For the text-containing cell, return its midpoint in [x, y] coordinate format. 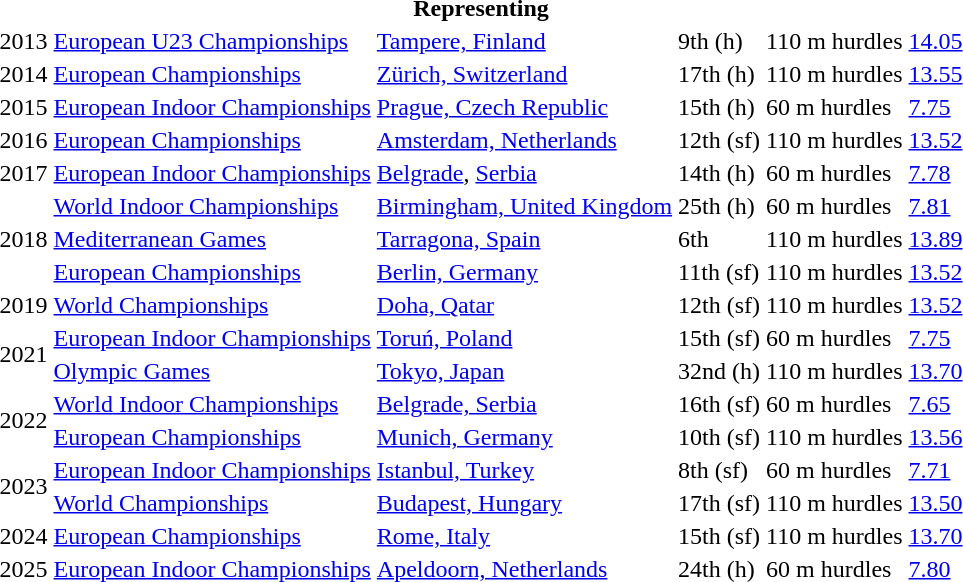
Toruń, Poland [524, 338]
25th (h) [720, 206]
Amsterdam, Netherlands [524, 140]
17th (sf) [720, 503]
9th (h) [720, 41]
Prague, Czech Republic [524, 107]
Birmingham, United Kingdom [524, 206]
European U23 Championships [212, 41]
Doha, Qatar [524, 305]
Munich, Germany [524, 437]
Tokyo, Japan [524, 371]
10th (sf) [720, 437]
14th (h) [720, 173]
Zürich, Switzerland [524, 74]
16th (sf) [720, 404]
Berlin, Germany [524, 272]
Tampere, Finland [524, 41]
11th (sf) [720, 272]
Olympic Games [212, 371]
Mediterranean Games [212, 239]
Istanbul, Turkey [524, 470]
Rome, Italy [524, 536]
32nd (h) [720, 371]
8th (sf) [720, 470]
15th (h) [720, 107]
Budapest, Hungary [524, 503]
17th (h) [720, 74]
Tarragona, Spain [524, 239]
6th [720, 239]
